Output the [X, Y] coordinate of the center of the cell containing the given text.  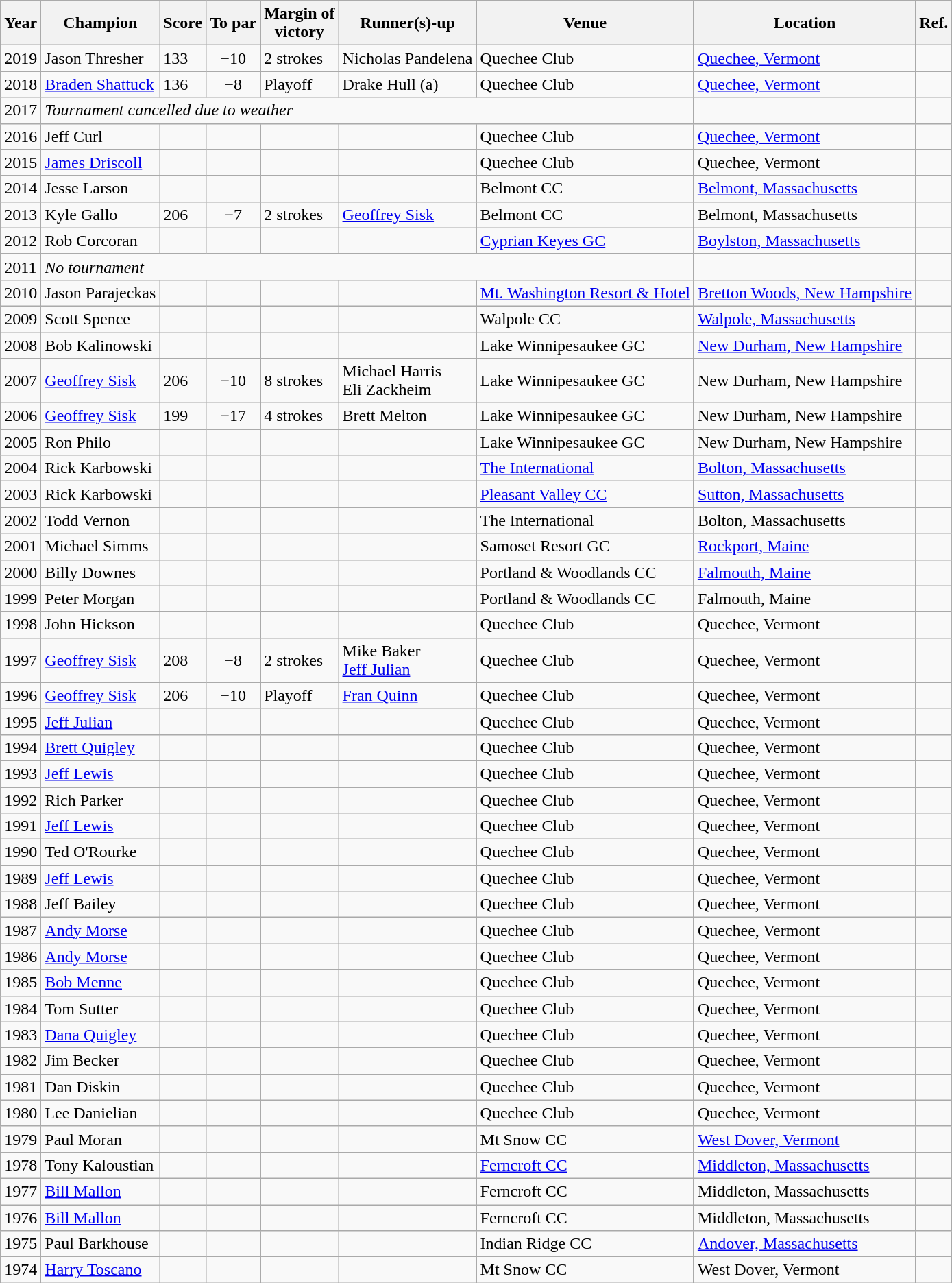
2005 [21, 442]
Bretton Woods, New Hampshire [805, 293]
1979 [21, 1139]
Indian Ridge CC [585, 1244]
2009 [21, 319]
−7 [233, 215]
1975 [21, 1244]
Fran Quinn [407, 695]
Michael Simms [100, 547]
No tournament [367, 267]
Bob Menne [100, 983]
2010 [21, 293]
1999 [21, 599]
Paul Moran [100, 1139]
2015 [21, 163]
1996 [21, 695]
Cyprian Keyes GC [585, 241]
2016 [21, 136]
1989 [21, 878]
Tom Sutter [100, 1009]
Venue [585, 23]
Boylston, Massachusetts [805, 241]
2008 [21, 345]
8 strokes [300, 381]
Todd Vernon [100, 520]
Scott Spence [100, 319]
1980 [21, 1113]
Billy Downes [100, 573]
Michael HarrisEli Zackheim [407, 381]
1985 [21, 983]
Jim Becker [100, 1061]
Kyle Gallo [100, 215]
Pleasant Valley CC [585, 494]
208 [183, 660]
2001 [21, 547]
Ron Philo [100, 442]
Rockport, Maine [805, 547]
Nicholas Pandelena [407, 58]
Margin ofvictory [300, 23]
To par [233, 23]
Ted O'Rourke [100, 852]
Paul Barkhouse [100, 1244]
Samoset Resort GC [585, 547]
Harry Toscano [100, 1270]
136 [183, 84]
2002 [21, 520]
2019 [21, 58]
133 [183, 58]
Score [183, 23]
Dan Diskin [100, 1087]
1976 [21, 1217]
Sutton, Massachusetts [805, 494]
1986 [21, 957]
1974 [21, 1270]
1981 [21, 1087]
2006 [21, 416]
James Driscoll [100, 163]
199 [183, 416]
Brett Melton [407, 416]
2013 [21, 215]
4 strokes [300, 416]
2003 [21, 494]
1994 [21, 747]
Runner(s)-up [407, 23]
Mt. Washington Resort & Hotel [585, 293]
Ref. [933, 23]
Tournament cancelled due to weather [367, 110]
1998 [21, 625]
Lee Danielian [100, 1113]
Dana Quigley [100, 1035]
Jeff Julian [100, 721]
2007 [21, 381]
Andover, Massachusetts [805, 1244]
2000 [21, 573]
Jason Parajeckas [100, 293]
Location [805, 23]
2012 [21, 241]
Jeff Bailey [100, 904]
2011 [21, 267]
1978 [21, 1165]
1987 [21, 931]
−17 [233, 416]
Jesse Larson [100, 189]
Rob Corcoran [100, 241]
1992 [21, 800]
1982 [21, 1061]
2014 [21, 189]
Brett Quigley [100, 747]
1988 [21, 904]
John Hickson [100, 625]
1984 [21, 1009]
1977 [21, 1191]
2004 [21, 468]
Champion [100, 23]
Mike BakerJeff Julian [407, 660]
1991 [21, 826]
Walpole CC [585, 319]
Braden Shattuck [100, 84]
2017 [21, 110]
Rich Parker [100, 800]
1983 [21, 1035]
Peter Morgan [100, 599]
Jeff Curl [100, 136]
Jason Thresher [100, 58]
1993 [21, 774]
1990 [21, 852]
Walpole, Massachusetts [805, 319]
Drake Hull (a) [407, 84]
Bob Kalinowski [100, 345]
1995 [21, 721]
1997 [21, 660]
Tony Kaloustian [100, 1165]
2018 [21, 84]
Year [21, 23]
